Detect which cell encompasses the target text, then output its [X, Y] center coordinate. 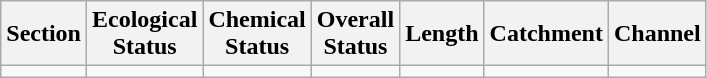
OverallStatus [355, 34]
Section [44, 34]
ChemicalStatus [257, 34]
Length [442, 34]
Catchment [546, 34]
Channel [657, 34]
EcologicalStatus [144, 34]
